Return (X, Y) of the center of cell containing provided text 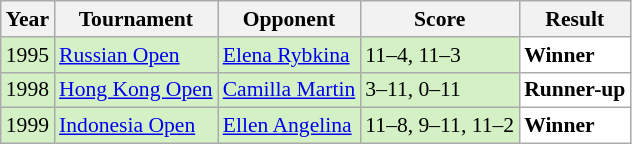
Hong Kong Open (136, 90)
3–11, 0–11 (440, 90)
Elena Rybkina (290, 55)
11–8, 9–11, 11–2 (440, 126)
11–4, 11–3 (440, 55)
Russian Open (136, 55)
Result (574, 19)
Camilla Martin (290, 90)
1999 (28, 126)
Opponent (290, 19)
1998 (28, 90)
1995 (28, 55)
Year (28, 19)
Ellen Angelina (290, 126)
Indonesia Open (136, 126)
Tournament (136, 19)
Score (440, 19)
Runner-up (574, 90)
